Search for the cell housing the specified text and yield its (x, y) center coordinate. 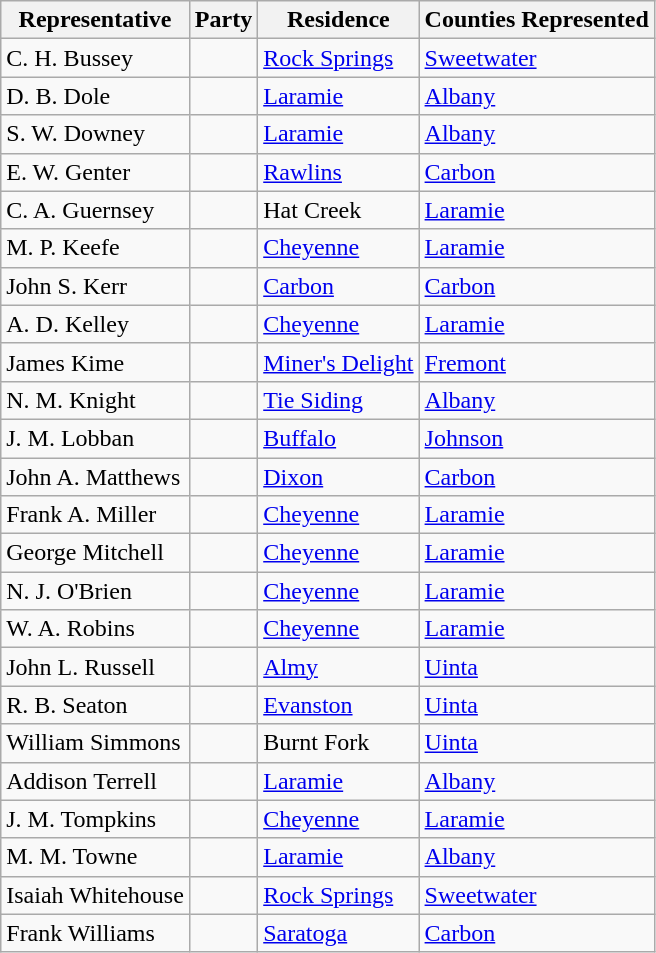
M. M. Towne (96, 857)
Miner's Delight (338, 362)
William Simmons (96, 743)
R. B. Seaton (96, 705)
D. B. Dole (96, 96)
Frank A. Miller (96, 515)
Counties Represented (536, 20)
Hat Creek (338, 210)
C. H. Bussey (96, 58)
Party (223, 20)
N. J. O'Brien (96, 591)
Residence (338, 20)
J. M. Lobban (96, 438)
S. W. Downey (96, 134)
Addison Terrell (96, 781)
George Mitchell (96, 553)
Representative (96, 20)
Isaiah Whitehouse (96, 895)
Burnt Fork (338, 743)
John S. Kerr (96, 286)
W. A. Robins (96, 629)
M. P. Keefe (96, 248)
James Kime (96, 362)
Buffalo (338, 438)
Rawlins (338, 172)
Almy (338, 667)
John A. Matthews (96, 477)
Saratoga (338, 933)
Fremont (536, 362)
Johnson (536, 438)
Dixon (338, 477)
A. D. Kelley (96, 324)
Evanston (338, 705)
Frank Williams (96, 933)
N. M. Knight (96, 400)
John L. Russell (96, 667)
J. M. Tompkins (96, 819)
E. W. Genter (96, 172)
C. A. Guernsey (96, 210)
Tie Siding (338, 400)
